Return [X, Y] of the center of cell containing provided text 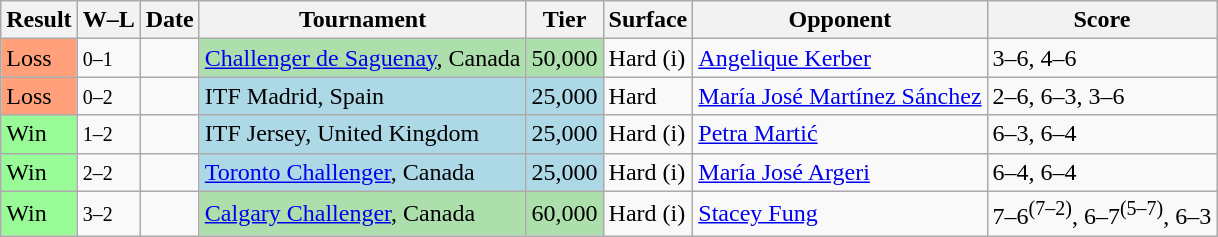
6–4, 6–4 [1102, 172]
50,000 [564, 58]
ITF Madrid, Spain [362, 96]
Toronto Challenger, Canada [362, 172]
María José Argeri [840, 172]
7–6(7–2), 6–7(5–7), 6–3 [1102, 214]
Calgary Challenger, Canada [362, 214]
2–6, 6–3, 3–6 [1102, 96]
María José Martínez Sánchez [840, 96]
Score [1102, 20]
ITF Jersey, United Kingdom [362, 134]
Stacey Fung [840, 214]
Opponent [840, 20]
Petra Martić [840, 134]
60,000 [564, 214]
Hard [648, 96]
1–2 [108, 134]
3–2 [108, 214]
Angelique Kerber [840, 58]
6–3, 6–4 [1102, 134]
Tier [564, 20]
Result [39, 20]
0–1 [108, 58]
2–2 [108, 172]
Date [170, 20]
Challenger de Saguenay, Canada [362, 58]
W–L [108, 20]
Surface [648, 20]
3–6, 4–6 [1102, 58]
0–2 [108, 96]
Tournament [362, 20]
